Pinpoint the cell where the given text exists, returning its [x, y] midpoint coordinate. 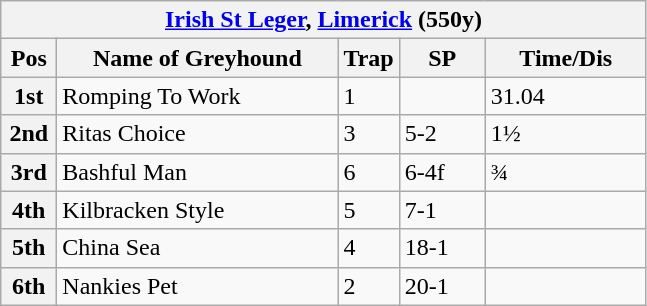
6-4f [442, 172]
3 [368, 134]
Name of Greyhound [198, 58]
4th [29, 210]
3rd [29, 172]
Nankies Pet [198, 286]
Romping To Work [198, 96]
5-2 [442, 134]
Ritas Choice [198, 134]
Bashful Man [198, 172]
Irish St Leger, Limerick (550y) [324, 20]
2nd [29, 134]
¾ [566, 172]
7-1 [442, 210]
SP [442, 58]
4 [368, 248]
5th [29, 248]
Kilbracken Style [198, 210]
2 [368, 286]
Trap [368, 58]
Time/Dis [566, 58]
18-1 [442, 248]
20-1 [442, 286]
1st [29, 96]
31.04 [566, 96]
1 [368, 96]
5 [368, 210]
Pos [29, 58]
1½ [566, 134]
6th [29, 286]
China Sea [198, 248]
6 [368, 172]
